Return (x, y) of the center of cell containing provided text 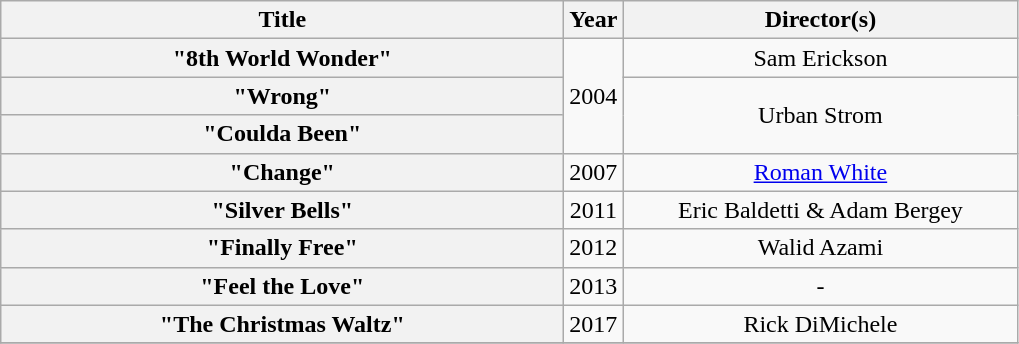
2011 (594, 210)
Eric Baldetti & Adam Bergey (820, 210)
"Coulda Been" (282, 134)
Year (594, 20)
2013 (594, 286)
Sam Erickson (820, 58)
Title (282, 20)
Walid Azami (820, 248)
"Feel the Love" (282, 286)
"8th World Wonder" (282, 58)
"Change" (282, 172)
"The Christmas Waltz" (282, 324)
"Wrong" (282, 96)
2012 (594, 248)
2004 (594, 96)
Director(s) (820, 20)
"Silver Bells" (282, 210)
Rick DiMichele (820, 324)
Urban Strom (820, 115)
2017 (594, 324)
2007 (594, 172)
"Finally Free" (282, 248)
Roman White (820, 172)
- (820, 286)
